Pinpoint the cell where the given text exists, returning its [x, y] midpoint coordinate. 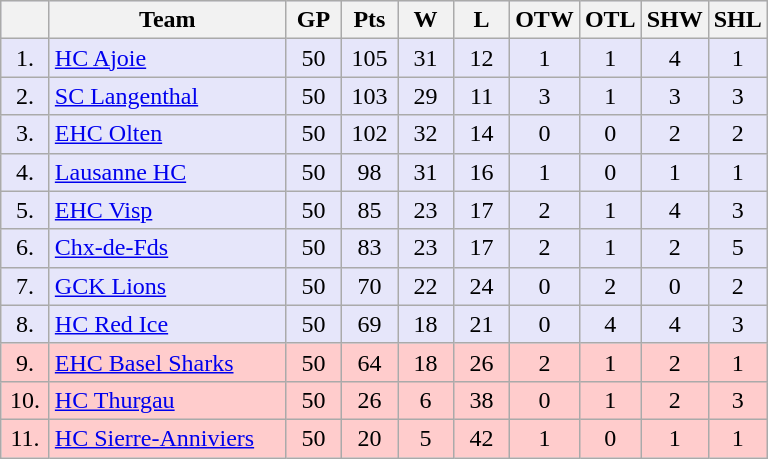
Team [167, 20]
Pts [369, 20]
EHC Olten [167, 134]
70 [369, 286]
9. [26, 362]
1. [26, 58]
GCK Lions [167, 286]
3. [26, 134]
11. [26, 438]
OTW [545, 20]
32 [426, 134]
11 [482, 96]
GP [313, 20]
102 [369, 134]
SHL [738, 20]
Lausanne HC [167, 172]
HC Ajoie [167, 58]
W [426, 20]
HC Red Ice [167, 324]
20 [369, 438]
98 [369, 172]
SC Langenthal [167, 96]
6 [426, 400]
7. [26, 286]
21 [482, 324]
69 [369, 324]
HC Sierre-Anniviers [167, 438]
42 [482, 438]
EHC Basel Sharks [167, 362]
4. [26, 172]
OTL [610, 20]
SHW [674, 20]
103 [369, 96]
6. [26, 248]
HC Thurgau [167, 400]
Chx-de-Fds [167, 248]
24 [482, 286]
2. [26, 96]
5. [26, 210]
16 [482, 172]
105 [369, 58]
85 [369, 210]
38 [482, 400]
64 [369, 362]
10. [26, 400]
22 [426, 286]
29 [426, 96]
83 [369, 248]
L [482, 20]
EHC Visp [167, 210]
8. [26, 324]
12 [482, 58]
14 [482, 134]
